Pinpoint the cell where the given text exists, returning its (x, y) midpoint coordinate. 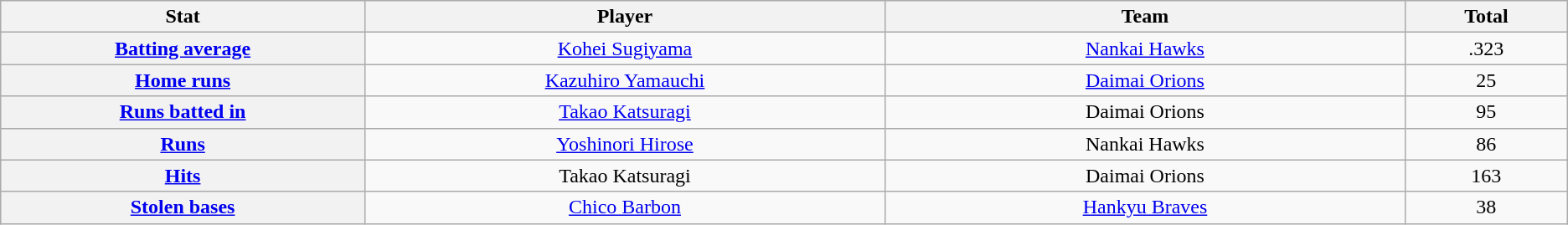
Player (625, 17)
25 (1486, 80)
95 (1486, 112)
163 (1486, 176)
Home runs (183, 80)
Hits (183, 176)
Kazuhiro Yamauchi (625, 80)
86 (1486, 144)
Total (1486, 17)
Runs batted in (183, 112)
Stolen bases (183, 207)
Hankyu Braves (1144, 207)
.323 (1486, 49)
Team (1144, 17)
38 (1486, 207)
Stat (183, 17)
Yoshinori Hirose (625, 144)
Batting average (183, 49)
Kohei Sugiyama (625, 49)
Chico Barbon (625, 207)
Runs (183, 144)
